From the cell containing the given text, extract its center point as (X, Y) coordinate. 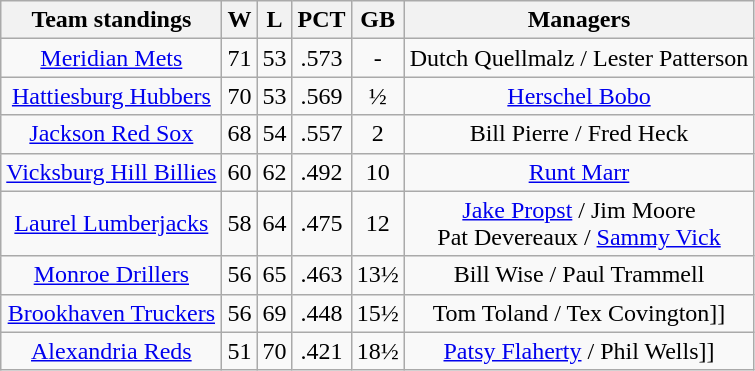
W (240, 20)
GB (378, 20)
Jackson Red Sox (112, 134)
Meridian Mets (112, 58)
Monroe Drillers (112, 275)
.573 (322, 58)
.421 (322, 351)
Patsy Flaherty / Phil Wells]] (579, 351)
Bill Pierre / Fred Heck (579, 134)
Vicksburg Hill Billies (112, 172)
.569 (322, 96)
2 (378, 134)
L (274, 20)
Laurel Lumberjacks (112, 224)
½ (378, 96)
71 (240, 58)
.475 (322, 224)
15½ (378, 313)
Runt Marr (579, 172)
12 (378, 224)
65 (274, 275)
.492 (322, 172)
Bill Wise / Paul Trammell (579, 275)
Dutch Quellmalz / Lester Patterson (579, 58)
Brookhaven Truckers (112, 313)
64 (274, 224)
62 (274, 172)
68 (240, 134)
.557 (322, 134)
Tom Toland / Tex Covington]] (579, 313)
Managers (579, 20)
51 (240, 351)
Team standings (112, 20)
.448 (322, 313)
.463 (322, 275)
Alexandria Reds (112, 351)
Hattiesburg Hubbers (112, 96)
10 (378, 172)
18½ (378, 351)
54 (274, 134)
Herschel Bobo (579, 96)
13½ (378, 275)
Jake Propst / Jim Moore Pat Devereaux / Sammy Vick (579, 224)
69 (274, 313)
60 (240, 172)
58 (240, 224)
- (378, 58)
PCT (322, 20)
